Locate the cell with the specified text and output its (x, y) center coordinate. 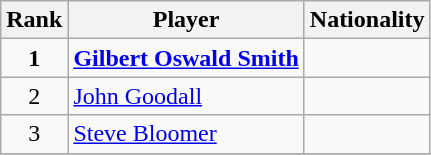
Nationality (367, 20)
Player (186, 20)
2 (34, 96)
Rank (34, 20)
Gilbert Oswald Smith (186, 58)
Steve Bloomer (186, 134)
1 (34, 58)
3 (34, 134)
John Goodall (186, 96)
